Find where the given text appears and provide that cell's center as (X, Y) coordinate. 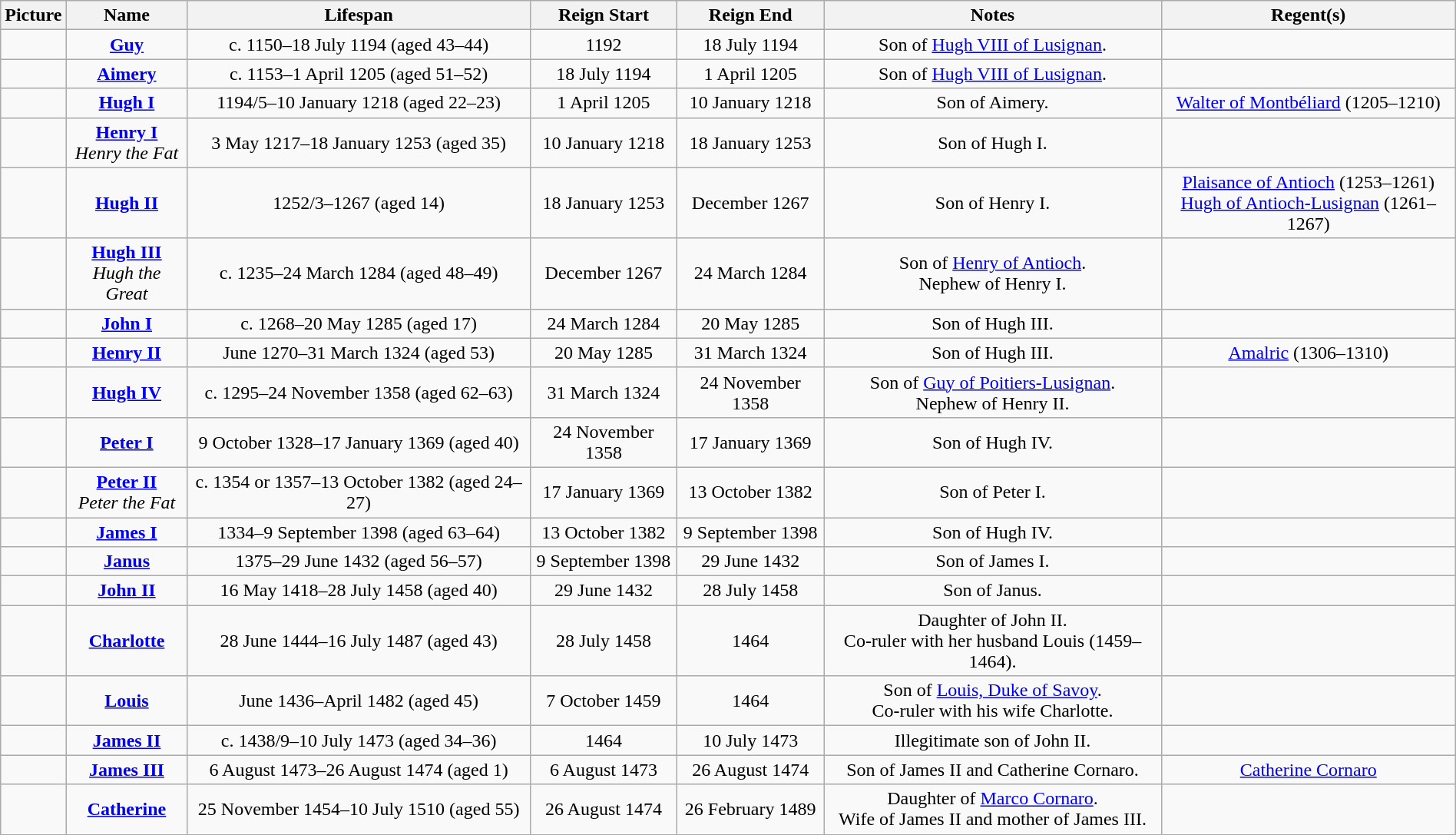
28 June 1444–16 July 1487 (aged 43) (359, 641)
Henry IHenry the Fat (127, 143)
Aimery (127, 74)
Walter of Montbéliard (1205–1210) (1309, 103)
Reign Start (604, 15)
c. 1438/9–10 July 1473 (aged 34–36) (359, 741)
7 October 1459 (604, 701)
Catherine Cornaro (1309, 770)
Son of Henry I. (992, 203)
Charlotte (127, 641)
1252/3–1267 (aged 14) (359, 203)
c. 1295–24 November 1358 (aged 62–63) (359, 392)
James I (127, 532)
1375–29 June 1432 (aged 56–57) (359, 562)
Hugh IV (127, 392)
Hugh II (127, 203)
Daughter of Marco Cornaro.Wife of James II and mother of James III. (992, 810)
James II (127, 741)
James III (127, 770)
Lifespan (359, 15)
Daughter of John II.Co-ruler with her husband Louis (1459–1464). (992, 641)
Son of James I. (992, 562)
10 July 1473 (751, 741)
6 August 1473 (604, 770)
Regent(s) (1309, 15)
Guy (127, 45)
Reign End (751, 15)
c. 1235–24 March 1284 (aged 48–49) (359, 273)
1192 (604, 45)
Peter IIPeter the Fat (127, 492)
June 1270–31 March 1324 (aged 53) (359, 353)
Catherine (127, 810)
3 May 1217–18 January 1253 (aged 35) (359, 143)
9 October 1328–17 January 1369 (aged 40) (359, 442)
Amalric (1306–1310) (1309, 353)
Hugh I (127, 103)
Son of Guy of Poitiers-Lusignan.Nephew of Henry II. (992, 392)
1334–9 September 1398 (aged 63–64) (359, 532)
Janus (127, 562)
Son of Janus. (992, 591)
Hugh IIIHugh the Great (127, 273)
6 August 1473–26 August 1474 (aged 1) (359, 770)
Notes (992, 15)
Peter I (127, 442)
John I (127, 323)
Picture (34, 15)
Plaisance of Antioch (1253–1261)Hugh of Antioch-Lusignan (1261–1267) (1309, 203)
26 February 1489 (751, 810)
1194/5–10 January 1218 (aged 22–23) (359, 103)
c. 1153–1 April 1205 (aged 51–52) (359, 74)
16 May 1418–28 July 1458 (aged 40) (359, 591)
June 1436–April 1482 (aged 45) (359, 701)
Son of Henry of Antioch.Nephew of Henry I. (992, 273)
c. 1150–18 July 1194 (aged 43–44) (359, 45)
Henry II (127, 353)
Louis (127, 701)
Son of Hugh I. (992, 143)
John II (127, 591)
c. 1268–20 May 1285 (aged 17) (359, 323)
25 November 1454–10 July 1510 (aged 55) (359, 810)
Son of Louis, Duke of Savoy.Co-ruler with his wife Charlotte. (992, 701)
Son of Aimery. (992, 103)
Name (127, 15)
Son of James II and Catherine Cornaro. (992, 770)
c. 1354 or 1357–13 October 1382 (aged 24–27) (359, 492)
Son of Peter I. (992, 492)
Illegitimate son of John II. (992, 741)
